Locate the cell with the specified text and output its [x, y] center coordinate. 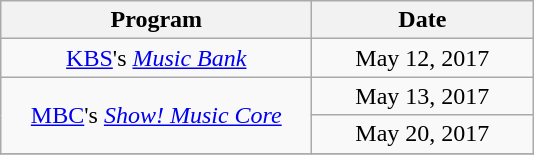
MBC's Show! Music Core [156, 115]
May 13, 2017 [422, 96]
May 12, 2017 [422, 58]
KBS's Music Bank [156, 58]
May 20, 2017 [422, 134]
Date [422, 20]
Program [156, 20]
